Capture the cell that displays the provided text and extract its [x, y] central coordinate. 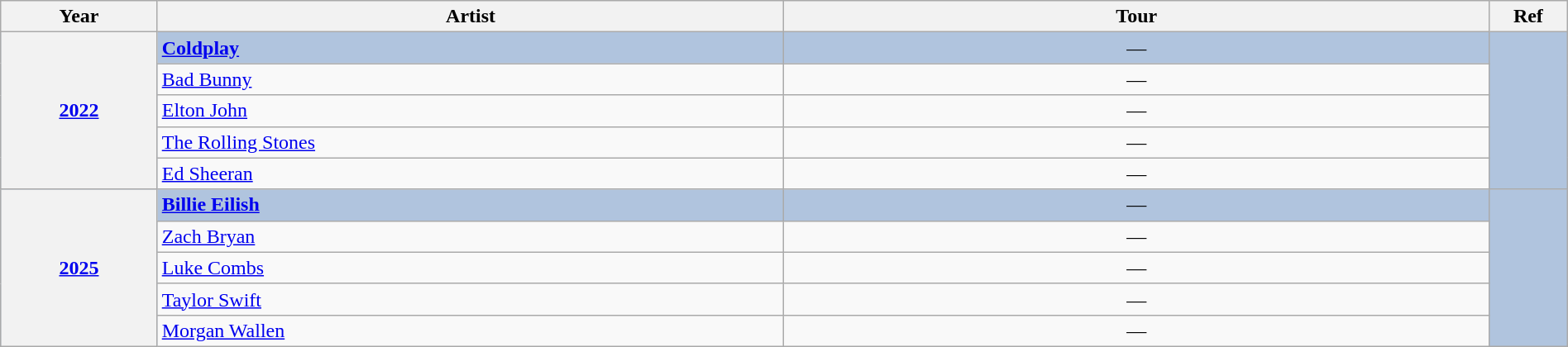
Zach Bryan [471, 236]
Ref [1528, 17]
Coldplay [471, 48]
Luke Combs [471, 268]
Artist [471, 17]
Bad Bunny [471, 79]
Tour [1136, 17]
2022 [79, 111]
Elton John [471, 111]
Taylor Swift [471, 299]
Billie Eilish [471, 205]
Year [79, 17]
2025 [79, 268]
The Rolling Stones [471, 142]
Ed Sheeran [471, 173]
Morgan Wallen [471, 330]
